Locate the cell with the specified text and output its (X, Y) center coordinate. 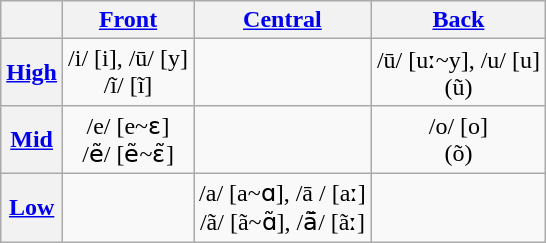
Mid (32, 139)
Central (283, 20)
/a/ [a~ɑ], /ā / [aː] /ã/ [ã~ɑ̃], /ã̄/ [ãː] (283, 207)
Back (458, 20)
/o/ [o] (õ) (458, 139)
High (32, 72)
/e/ [e~ɛ] /ẽ/ [ẽ~ɛ̃] (128, 139)
Low (32, 207)
Front (128, 20)
/ū/ [uː~y], /u/ [u] (ũ) (458, 72)
/i/ [i], /ū/ [y] /ĩ/ [ĩ] (128, 72)
